Return the (x, y) coordinate for the center point of the cell that contains the specified text.  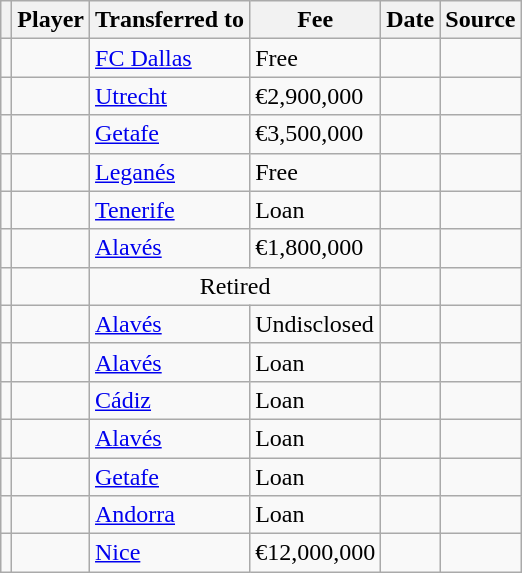
€12,000,000 (316, 553)
Nice (170, 553)
Fee (316, 20)
€2,900,000 (316, 96)
Date (410, 20)
Retired (236, 286)
Player (51, 20)
Transferred to (170, 20)
Utrecht (170, 96)
€3,500,000 (316, 134)
Undisclosed (316, 324)
Andorra (170, 515)
Source (480, 20)
FC Dallas (170, 58)
Leganés (170, 172)
€1,800,000 (316, 248)
Tenerife (170, 210)
Cádiz (170, 400)
